Pinpoint the cell where the given text exists, returning its (x, y) midpoint coordinate. 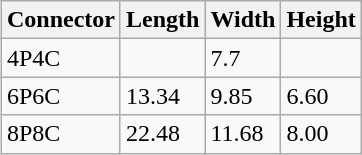
Width (243, 20)
6P6C (60, 96)
13.34 (162, 96)
Height (321, 20)
4P4C (60, 58)
11.68 (243, 134)
9.85 (243, 96)
6.60 (321, 96)
8P8C (60, 134)
7.7 (243, 58)
Length (162, 20)
Connector (60, 20)
8.00 (321, 134)
22.48 (162, 134)
